Determine the (x, y) coordinate at the center of the cell enclosing the given text.  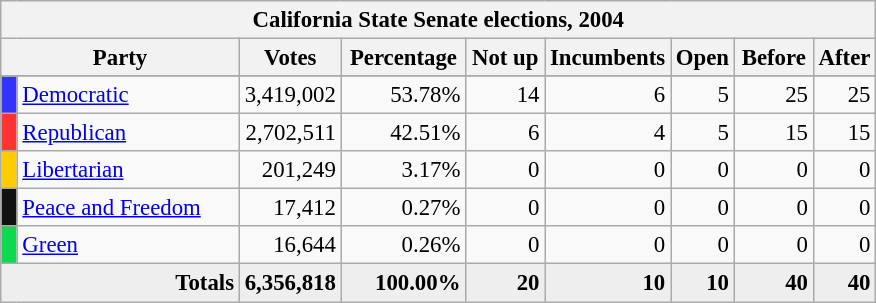
0.26% (404, 245)
17,412 (290, 208)
Party (120, 58)
Green (128, 245)
42.51% (404, 133)
3.17% (404, 170)
Republican (128, 133)
20 (506, 283)
4 (608, 133)
California State Senate elections, 2004 (438, 20)
Peace and Freedom (128, 208)
Incumbents (608, 58)
After (844, 58)
14 (506, 95)
Open (703, 58)
0.27% (404, 208)
Before (774, 58)
201,249 (290, 170)
16,644 (290, 245)
2,702,511 (290, 133)
3,419,002 (290, 95)
Libertarian (128, 170)
Totals (120, 283)
Not up (506, 58)
Votes (290, 58)
53.78% (404, 95)
100.00% (404, 283)
Percentage (404, 58)
Democratic (128, 95)
6,356,818 (290, 283)
